Pinpoint the cell where the given text exists, returning its (X, Y) midpoint coordinate. 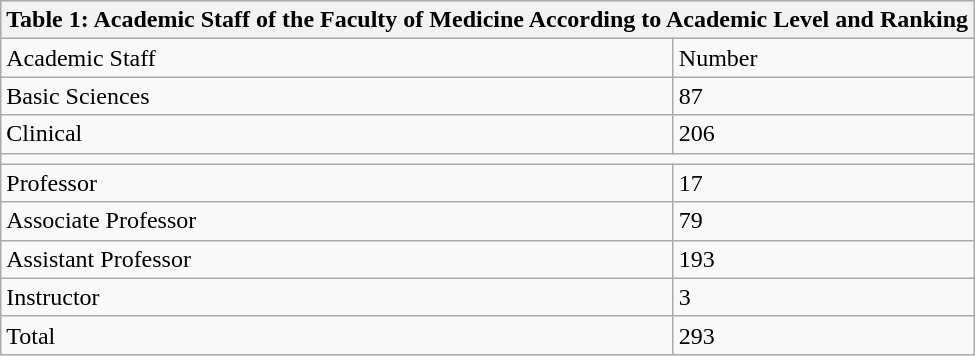
206 (823, 134)
Associate Professor (338, 221)
87 (823, 96)
Assistant Professor (338, 259)
3 (823, 297)
Instructor (338, 297)
17 (823, 183)
79 (823, 221)
Total (338, 335)
293 (823, 335)
Number (823, 58)
Basic Sciences (338, 96)
Professor (338, 183)
Table 1: Academic Staff of the Faculty of Medicine According to Academic Level and Ranking (488, 20)
193 (823, 259)
Academic Staff (338, 58)
Clinical (338, 134)
